Determine the (X, Y) coordinate at the center of the cell enclosing the given text.  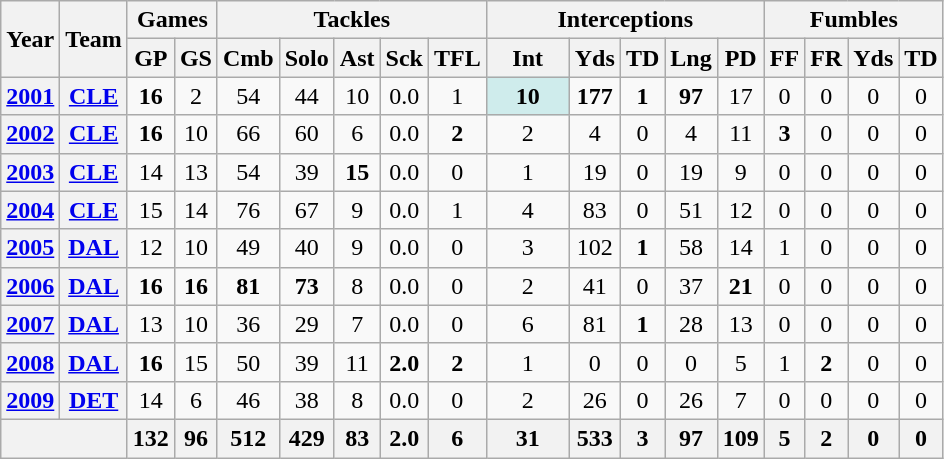
Interceptions (625, 20)
Solo (306, 58)
31 (528, 438)
533 (594, 438)
109 (740, 438)
102 (594, 248)
2001 (30, 96)
GS (196, 58)
Team (94, 39)
512 (248, 438)
2008 (30, 362)
2005 (30, 248)
Year (30, 39)
41 (594, 286)
Tackles (352, 20)
66 (248, 134)
Games (172, 20)
17 (740, 96)
Ast (357, 58)
DET (94, 400)
Cmb (248, 58)
PD (740, 58)
36 (248, 324)
Lng (691, 58)
60 (306, 134)
76 (248, 210)
44 (306, 96)
177 (594, 96)
TFL (457, 58)
2004 (30, 210)
2009 (30, 400)
2003 (30, 172)
50 (248, 362)
132 (150, 438)
96 (196, 438)
Fumbles (854, 20)
28 (691, 324)
GP (150, 58)
429 (306, 438)
58 (691, 248)
FR (826, 58)
37 (691, 286)
46 (248, 400)
67 (306, 210)
29 (306, 324)
21 (740, 286)
2007 (30, 324)
51 (691, 210)
FF (784, 58)
2002 (30, 134)
Sck (404, 58)
38 (306, 400)
40 (306, 248)
73 (306, 286)
49 (248, 248)
Int (528, 58)
2006 (30, 286)
